Capture the cell that displays the provided text and extract its (X, Y) central coordinate. 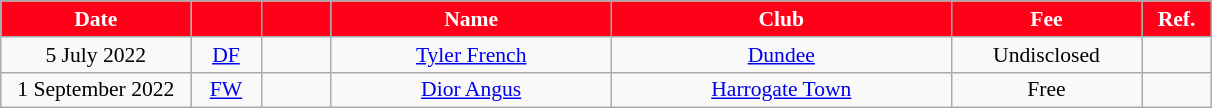
Undisclosed (1046, 55)
Tyler French (471, 55)
Ref. (1177, 19)
Name (471, 19)
FW (226, 90)
5 July 2022 (96, 55)
Dior Angus (471, 90)
Dundee (781, 55)
Harrogate Town (781, 90)
1 September 2022 (96, 90)
Date (96, 19)
DF (226, 55)
Free (1046, 90)
Club (781, 19)
Fee (1046, 19)
